Pinpoint the cell where the given text exists, returning its [X, Y] midpoint coordinate. 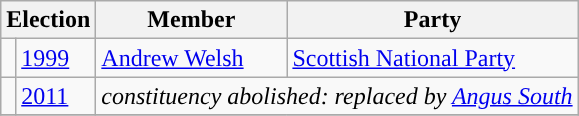
constituency abolished: replaced by Angus South [337, 96]
Scottish National Party [432, 58]
Member [192, 20]
2011 [56, 96]
Party [432, 20]
Andrew Welsh [192, 58]
Election [48, 20]
1999 [56, 58]
